Search for the cell housing the specified text and yield its [x, y] center coordinate. 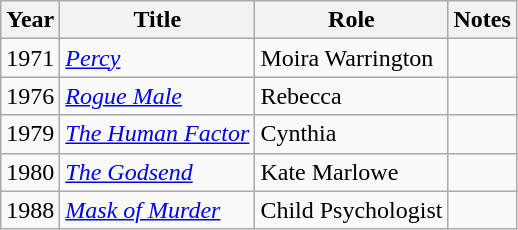
Moira Warrington [352, 58]
Role [352, 20]
Kate Marlowe [352, 172]
The Godsend [158, 172]
Title [158, 20]
The Human Factor [158, 134]
1980 [30, 172]
1976 [30, 96]
1971 [30, 58]
1988 [30, 210]
Child Psychologist [352, 210]
Cynthia [352, 134]
Mask of Murder [158, 210]
Year [30, 20]
1979 [30, 134]
Percy [158, 58]
Rogue Male [158, 96]
Rebecca [352, 96]
Notes [482, 20]
